Detect which cell encompasses the target text, then output its [x, y] center coordinate. 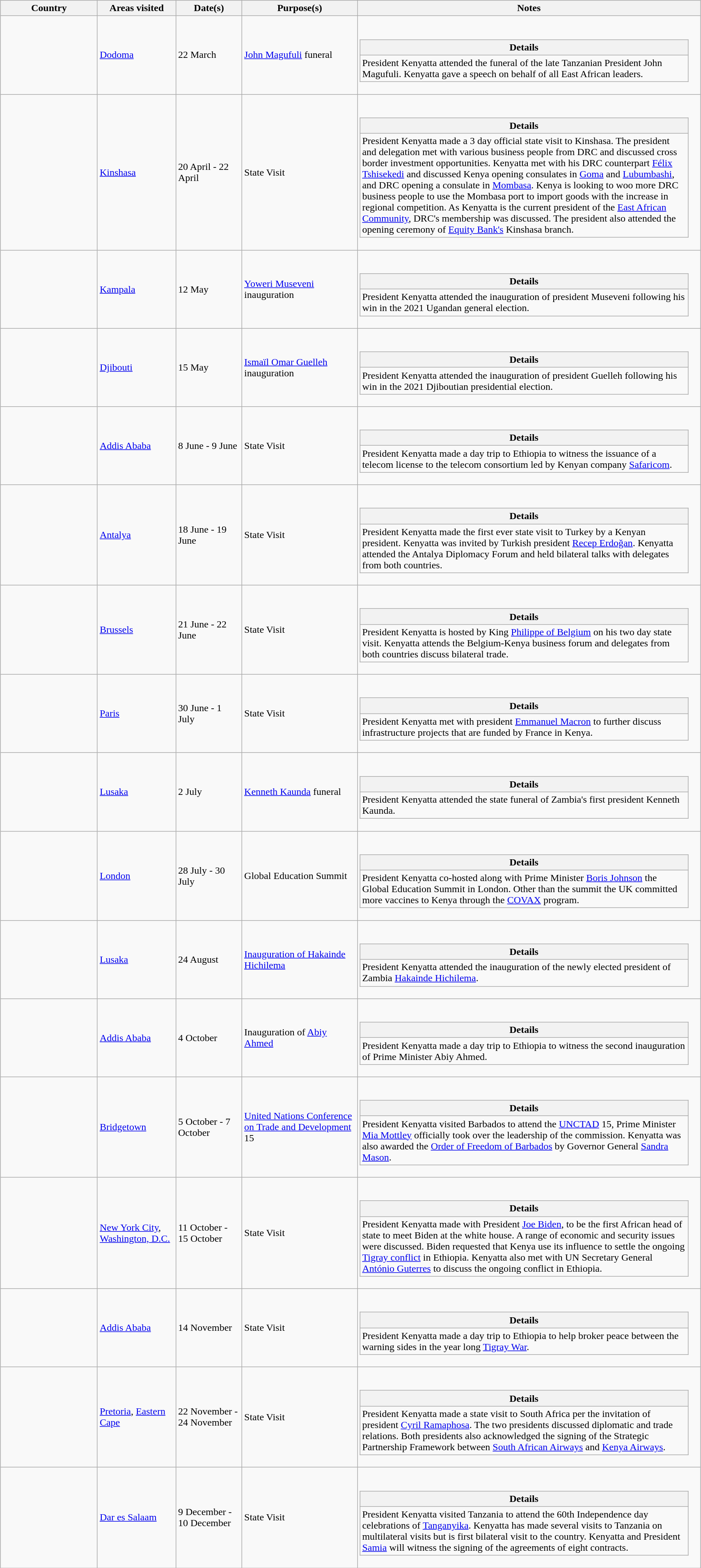
Paris [136, 714]
John Magufuli funeral [300, 55]
Bridgetown [136, 1127]
President Kenyatta made a day trip to Ethiopia to help broker peace between the warning sides in the year long Tigray War. [524, 1341]
Djibouti [136, 368]
5 October - 7 October [208, 1127]
Inauguration of Hakainde Hichilema [300, 959]
Brussels [136, 630]
30 June - 1 July [208, 714]
Antalya [136, 535]
24 August [208, 959]
8 June - 9 June [208, 446]
Date(s) [208, 8]
18 June - 19 June [208, 535]
15 May [208, 368]
Areas visited [136, 8]
21 June - 22 June [208, 630]
Details President Kenyatta made a day trip to Ethiopia to help broker peace between the warning sides in the year long Tigray War. [529, 1328]
28 July - 30 July [208, 876]
Inauguration of Abiy Ahmed [300, 1037]
President Kenyatta attended the inauguration of president Museveni following his win in the 2021 Ugandan general election. [524, 303]
President Kenyatta met with president Emmanuel Macron to further discuss infrastructure projects that are funded by France in Kenya. [524, 727]
President Kenyatta made a day trip to Ethiopia to witness the second inauguration of Prime Minister Abiy Ahmed. [524, 1051]
11 October - 15 October [208, 1233]
Notes [529, 8]
14 November [208, 1328]
Details President Kenyatta attended the state funeral of Zambia's first president Kenneth Kaunda. [529, 792]
22 November - 24 November [208, 1417]
Dar es Salaam [136, 1518]
Kampala [136, 289]
President Kenyatta attended the inauguration of president Guelleh following his win in the 2021 Djiboutian presidential election. [524, 381]
Details President Kenyatta met with president Emmanuel Macron to further discuss infrastructure projects that are funded by France in Kenya. [529, 714]
Kenneth Kaunda funeral [300, 792]
2 July [208, 792]
20 April - 22 April [208, 172]
12 May [208, 289]
Details President Kenyatta made a day trip to Ethiopia to witness the second inauguration of Prime Minister Abiy Ahmed. [529, 1037]
4 October [208, 1037]
Purpose(s) [300, 8]
Yoweri Museveni inauguration [300, 289]
Details President Kenyatta attended the inauguration of president Guelleh following his win in the 2021 Djiboutian presidential election. [529, 368]
Pretoria, Eastern Cape [136, 1417]
Ismaïl Omar Guelleh inauguration [300, 368]
President Kenyatta attended the state funeral of Zambia's first president Kenneth Kaunda. [524, 805]
London [136, 876]
Kinshasa [136, 172]
Global Education Summit [300, 876]
President Kenyatta attended the inauguration of the newly elected president of Zambia Hakainde Hichilema. [524, 973]
9 December - 10 December [208, 1518]
Details President Kenyatta attended the inauguration of president Museveni following his win in the 2021 Ugandan general election. [529, 289]
Country [49, 8]
United Nations Conference on Trade and Development 15 [300, 1127]
22 March [208, 55]
New York City, Washington, D.C. [136, 1233]
Details President Kenyatta attended the inauguration of the newly elected president of Zambia Hakainde Hichilema. [529, 959]
President Kenyatta attended the funeral of the late Tanzanian President John Magufuli. Kenyatta gave a speech on behalf of all East African leaders. [524, 68]
Dodoma [136, 55]
